For the text-containing cell, return its midpoint in (x, y) coordinate format. 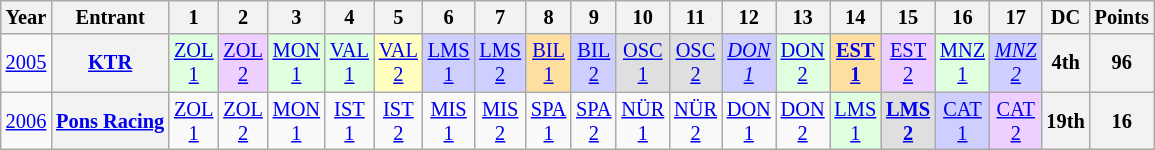
17 (1016, 17)
Entrant (110, 17)
OSC2 (696, 63)
NÜR1 (642, 121)
2005 (26, 63)
4 (350, 17)
BIL1 (548, 63)
14 (856, 17)
2 (242, 17)
EST2 (908, 63)
8 (548, 17)
VAL2 (398, 63)
12 (749, 17)
MIS1 (449, 121)
IST1 (350, 121)
Points (1122, 17)
6 (449, 17)
9 (594, 17)
SPA1 (548, 121)
CAT1 (962, 121)
Pons Racing (110, 121)
CAT2 (1016, 121)
KTR (110, 63)
BIL2 (594, 63)
96 (1122, 63)
MNZ2 (1016, 63)
MIS2 (500, 121)
19th (1066, 121)
SPA2 (594, 121)
7 (500, 17)
IST2 (398, 121)
5 (398, 17)
MNZ1 (962, 63)
DC (1066, 17)
OSC1 (642, 63)
1 (194, 17)
NÜR2 (696, 121)
Year (26, 17)
4th (1066, 63)
10 (642, 17)
11 (696, 17)
VAL1 (350, 63)
15 (908, 17)
3 (296, 17)
13 (803, 17)
2006 (26, 121)
EST1 (856, 63)
